Output the (x, y) coordinate of the center of the cell containing the given text.  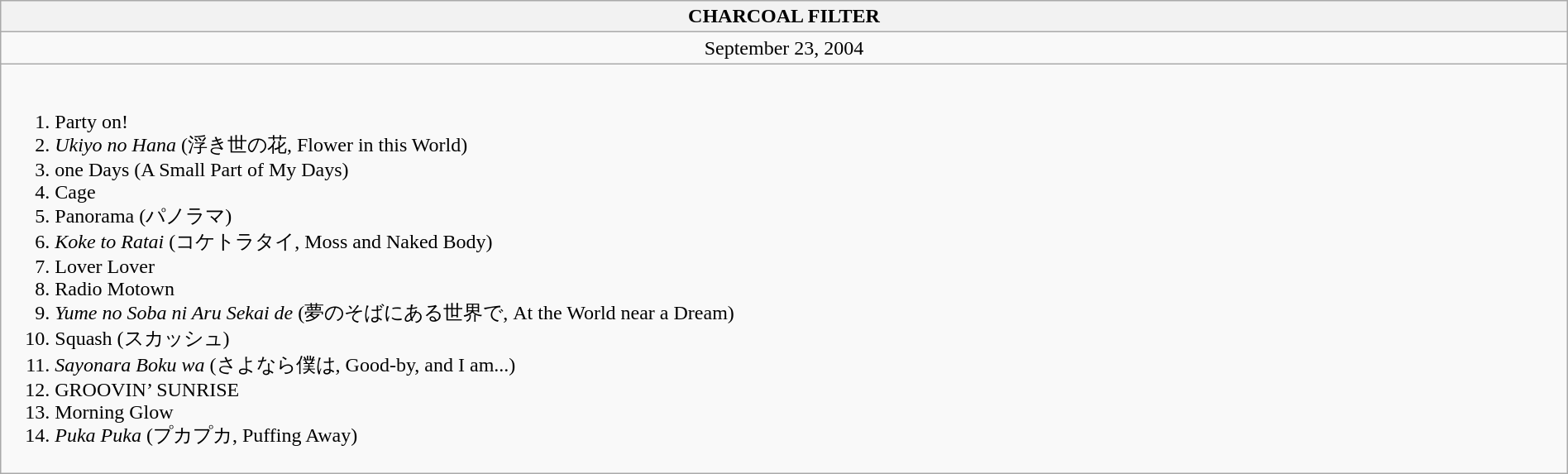
September 23, 2004 (784, 48)
CHARCOAL FILTER (784, 17)
